Return [x, y] of the center of cell containing provided text 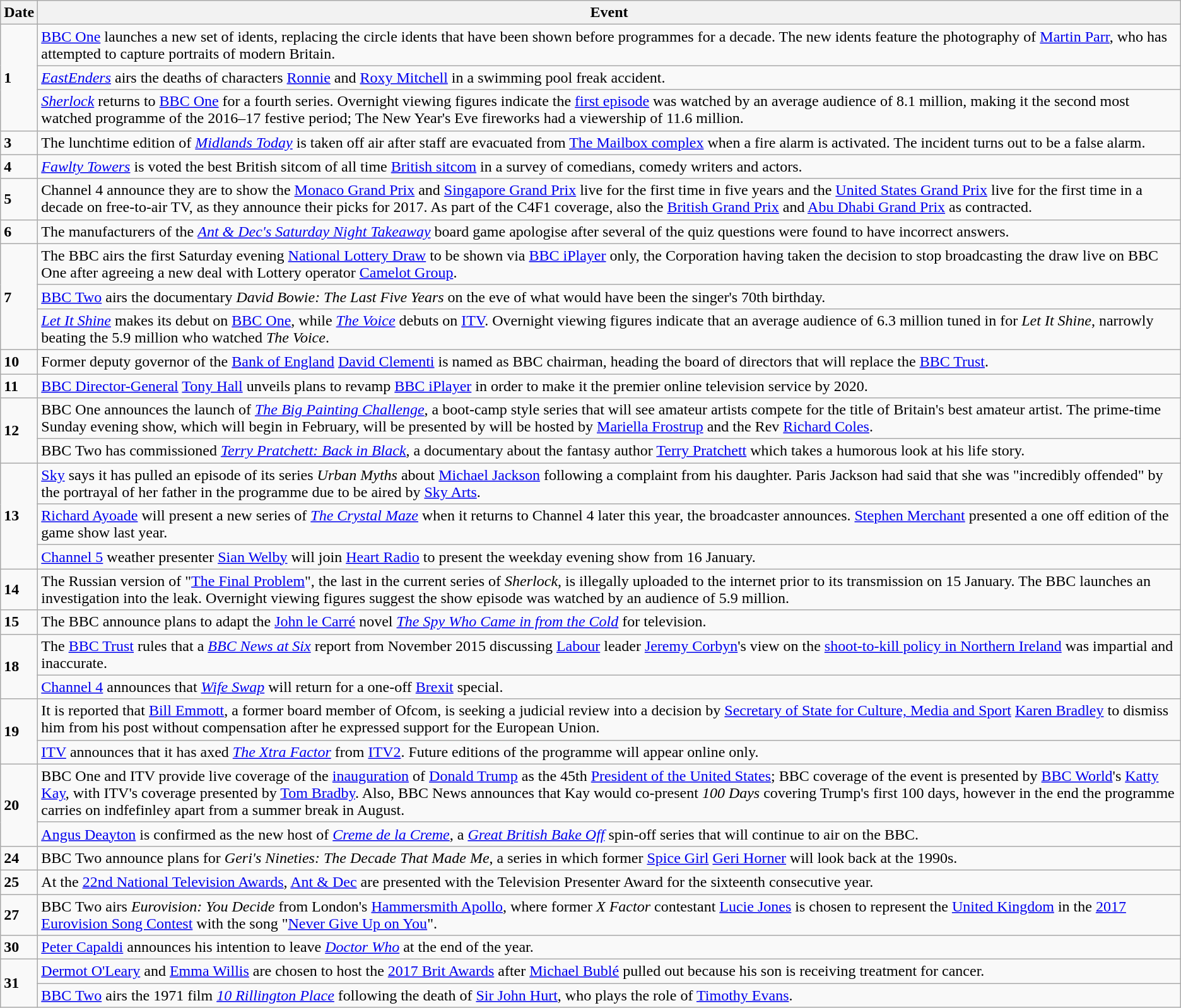
4 [19, 167]
15 [19, 622]
20 [19, 805]
At the 22nd National Television Awards, Ant & Dec are presented with the Television Presenter Award for the sixteenth consecutive year. [609, 882]
31 [19, 983]
7 [19, 296]
10 [19, 361]
3 [19, 143]
19 [19, 732]
18 [19, 666]
BBC Two airs the 1971 film 10 Rillington Place following the death of Sir John Hurt, who plays the role of Timothy Evans. [609, 995]
6 [19, 231]
27 [19, 915]
Channel 5 weather presenter Sian Welby will join Heart Radio to present the weekday evening show from 16 January. [609, 557]
25 [19, 882]
5 [19, 199]
Peter Capaldi announces his intention to leave Doctor Who at the end of the year. [609, 947]
BBC Two announce plans for Geri's Nineties: The Decade That Made Me, a series in which former Spice Girl Geri Horner will look back at the 1990s. [609, 858]
1 [19, 78]
Angus Deayton is confirmed as the new host of Creme de la Creme, a Great British Bake Off spin-off series that will continue to air on the BBC. [609, 834]
BBC Director-General Tony Hall unveils plans to revamp BBC iPlayer in order to make it the premier online television service by 2020. [609, 385]
Channel 4 announces that Wife Swap will return for a one-off Brexit special. [609, 687]
12 [19, 430]
ITV announces that it has axed The Xtra Factor from ITV2. Future editions of the programme will appear online only. [609, 752]
The BBC announce plans to adapt the John le Carré novel The Spy Who Came in from the Cold for television. [609, 622]
14 [19, 589]
EastEnders airs the deaths of characters Ronnie and Roxy Mitchell in a swimming pool freak accident. [609, 78]
24 [19, 858]
Event [609, 13]
30 [19, 947]
Date [19, 13]
11 [19, 385]
13 [19, 516]
Fawlty Towers is voted the best British sitcom of all time British sitcom in a survey of comedians, comedy writers and actors. [609, 167]
BBC Two airs the documentary David Bowie: The Last Five Years on the eve of what would have been the singer's 70th birthday. [609, 296]
